Find where the given text appears and provide that cell's center as (x, y) coordinate. 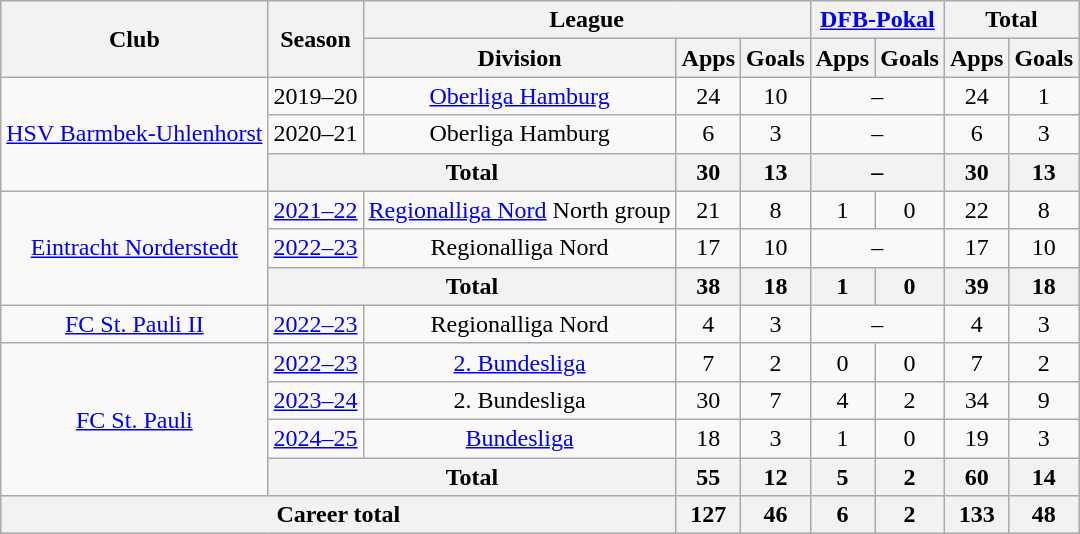
19 (976, 438)
HSV Barmbek-Uhlenhorst (134, 134)
38 (708, 286)
Eintracht Norderstedt (134, 248)
14 (1044, 477)
FC St. Pauli II (134, 324)
2019–20 (316, 96)
34 (976, 400)
39 (976, 286)
21 (708, 210)
Season (316, 39)
Club (134, 39)
55 (708, 477)
46 (776, 515)
5 (842, 477)
133 (976, 515)
Career total (338, 515)
2021–22 (316, 210)
FC St. Pauli (134, 419)
Regionalliga Nord North group (520, 210)
Division (520, 58)
127 (708, 515)
9 (1044, 400)
48 (1044, 515)
League (586, 20)
Bundesliga (520, 438)
2024–25 (316, 438)
2023–24 (316, 400)
2020–21 (316, 134)
60 (976, 477)
DFB-Pokal (877, 20)
22 (976, 210)
12 (776, 477)
